Capture the cell that displays the provided text and extract its (X, Y) central coordinate. 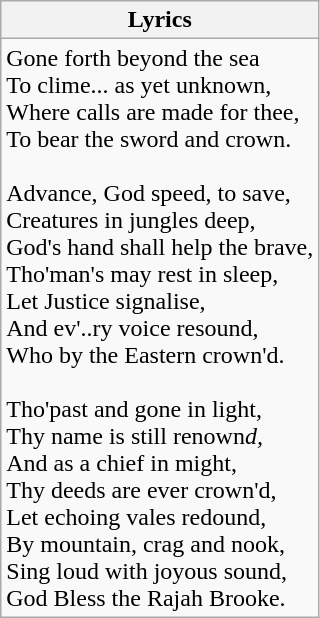
Lyrics (160, 20)
